Detect which cell encompasses the target text, then output its [x, y] center coordinate. 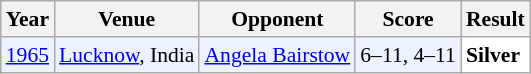
6–11, 4–11 [408, 55]
1965 [28, 55]
Year [28, 19]
Score [408, 19]
Lucknow, India [126, 55]
Angela Bairstow [277, 55]
Silver [496, 55]
Venue [126, 19]
Opponent [277, 19]
Result [496, 19]
